Locate the cell with the specified text and output its (x, y) center coordinate. 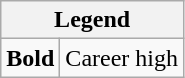
Legend (92, 20)
Bold (30, 58)
Career high (122, 58)
